Return (x, y) of the center of cell containing provided text 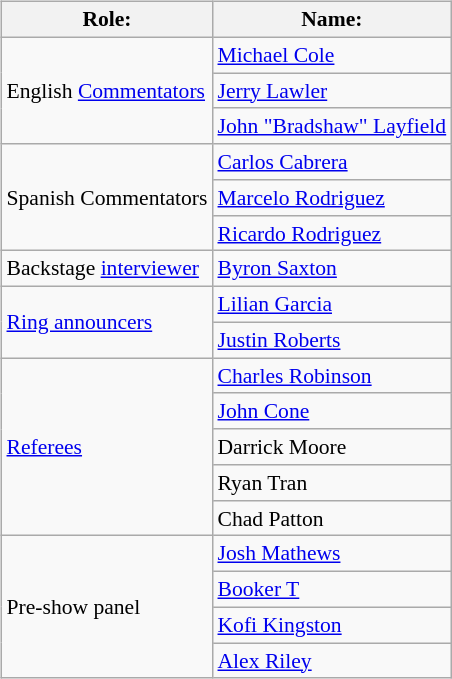
English Commentators (106, 90)
Backstage interviewer (106, 269)
Name: (332, 20)
Role: (106, 20)
Darrick Moore (332, 447)
Referees (106, 447)
Carlos Cabrera (332, 162)
Byron Saxton (332, 269)
Michael Cole (332, 55)
Chad Patton (332, 518)
John Cone (332, 411)
Marcelo Rodriguez (332, 198)
Ring announcers (106, 322)
Lilian Garcia (332, 305)
John "Bradshaw" Layfield (332, 126)
Kofi Kingston (332, 625)
Pre-show panel (106, 607)
Justin Roberts (332, 340)
Ryan Tran (332, 483)
Booker T (332, 590)
Jerry Lawler (332, 91)
Ricardo Rodriguez (332, 233)
Josh Mathews (332, 554)
Spanish Commentators (106, 198)
Alex Riley (332, 661)
Charles Robinson (332, 376)
